Detect which cell encompasses the target text, then output its (x, y) center coordinate. 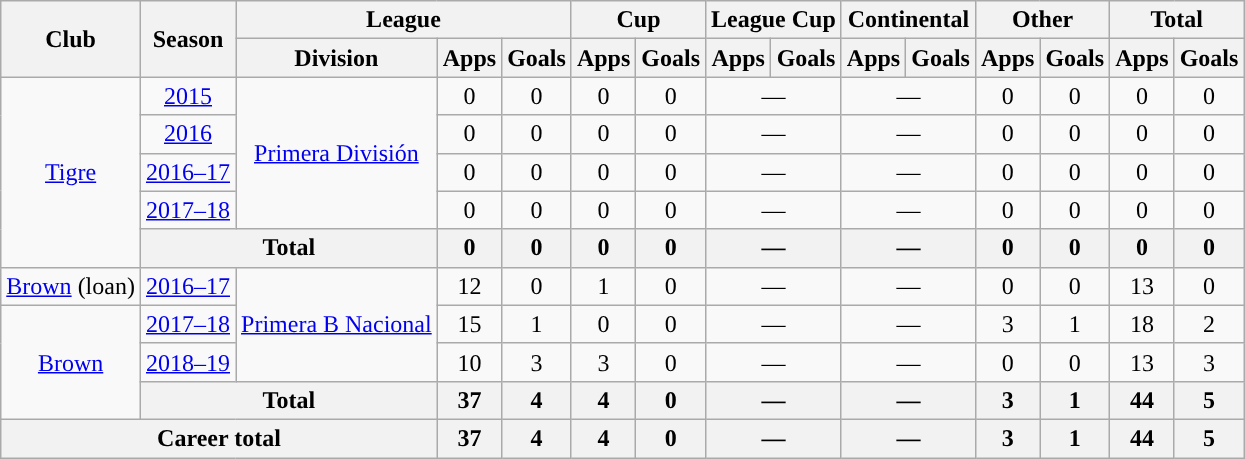
12 (469, 286)
Brown (71, 362)
Continental (908, 20)
Brown (loan) (71, 286)
2 (1209, 324)
League Cup (774, 20)
Cup (638, 20)
2018–19 (188, 362)
Other (1042, 20)
Season (188, 39)
15 (469, 324)
2015 (188, 96)
Primera B Nacional (337, 324)
Career total (219, 438)
Club (71, 39)
Primera División (337, 153)
2016 (188, 134)
10 (469, 362)
Tigre (71, 172)
Division (337, 58)
League (404, 20)
18 (1142, 324)
